Provide the (X, Y) coordinate of the cell's center where the given text is located.  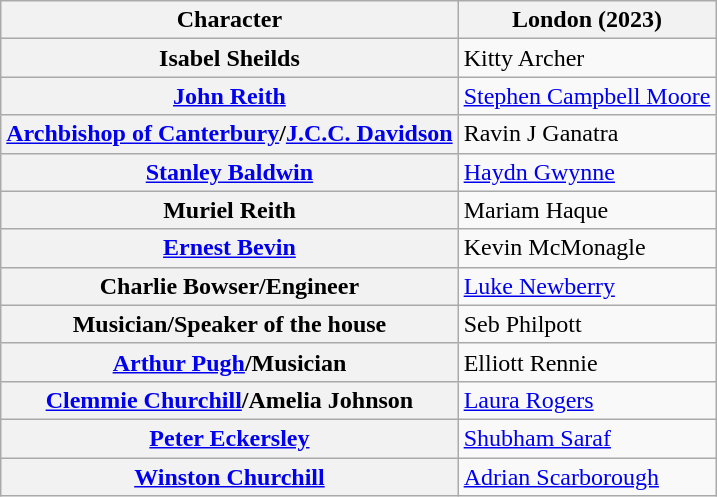
Mariam Haque (587, 210)
Stephen Campbell Moore (587, 96)
John Reith (230, 96)
Character (230, 20)
Shubham Saraf (587, 438)
Ravin J Ganatra (587, 134)
Archbishop of Canterbury/J.C.C. Davidson (230, 134)
Adrian Scarborough (587, 477)
London (2023) (587, 20)
Kevin McMonagle (587, 248)
Seb Philpott (587, 324)
Ernest Bevin (230, 248)
Laura Rogers (587, 400)
Arthur Pugh/Musician (230, 362)
Charlie Bowser/Engineer (230, 286)
Peter Eckersley (230, 438)
Muriel Reith (230, 210)
Stanley Baldwin (230, 172)
Kitty Archer (587, 58)
Musician/Speaker of the house (230, 324)
Luke Newberry (587, 286)
Winston Churchill (230, 477)
Haydn Gwynne (587, 172)
Isabel Sheilds (230, 58)
Elliott Rennie (587, 362)
Clemmie Churchill/Amelia Johnson (230, 400)
